Pinpoint the cell where the given text exists, returning its [x, y] midpoint coordinate. 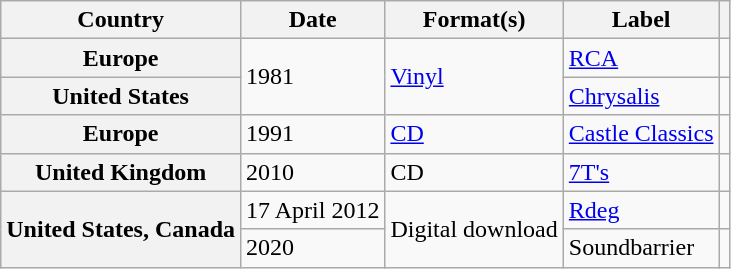
Soundbarrier [641, 248]
United Kingdom [121, 172]
Date [313, 20]
Country [121, 20]
Label [641, 20]
United States, Canada [121, 229]
1981 [313, 77]
RCA [641, 58]
United States [121, 96]
7T's [641, 172]
2020 [313, 248]
Castle Classics [641, 134]
Rdeg [641, 210]
17 April 2012 [313, 210]
Vinyl [474, 77]
Digital download [474, 229]
2010 [313, 172]
Format(s) [474, 20]
1991 [313, 134]
Chrysalis [641, 96]
